For the text-containing cell, return its midpoint in [x, y] coordinate format. 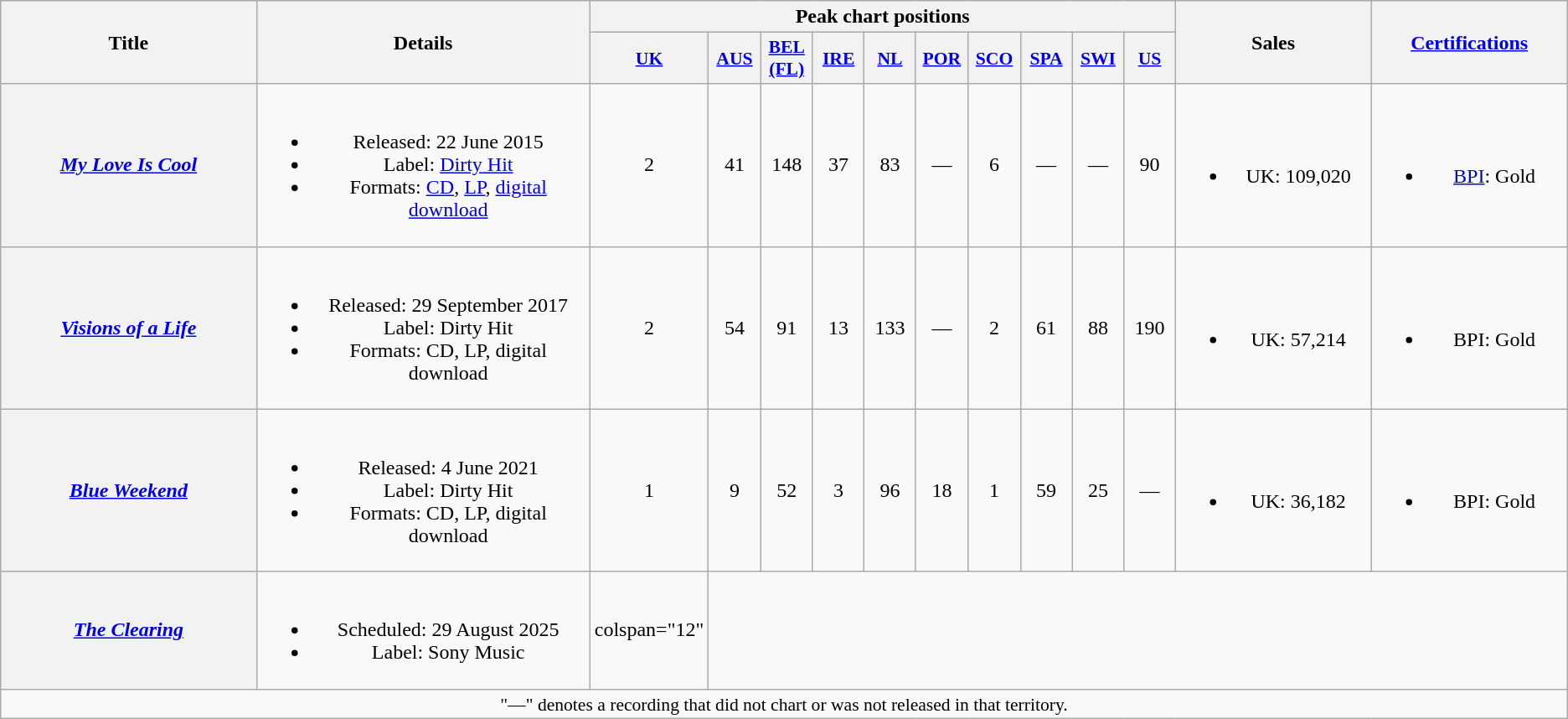
37 [838, 165]
96 [890, 490]
The Clearing [129, 630]
148 [787, 165]
SCO [994, 59]
61 [1046, 328]
"—" denotes a recording that did not chart or was not released in that territory. [784, 704]
Certifications [1469, 42]
SWI [1098, 59]
25 [1098, 490]
NL [890, 59]
9 [735, 490]
83 [890, 165]
AUS [735, 59]
91 [787, 328]
BEL(FL) [787, 59]
52 [787, 490]
UK [649, 59]
88 [1098, 328]
3 [838, 490]
Title [129, 42]
41 [735, 165]
IRE [838, 59]
SPA [1046, 59]
Released: 29 September 2017Label: Dirty HitFormats: CD, LP, digital download [423, 328]
Peak chart positions [883, 17]
POR [941, 59]
Blue Weekend [129, 490]
colspan="12" [649, 630]
190 [1149, 328]
UK: 36,182 [1273, 490]
6 [994, 165]
13 [838, 328]
133 [890, 328]
59 [1046, 490]
Sales [1273, 42]
54 [735, 328]
Details [423, 42]
US [1149, 59]
18 [941, 490]
90 [1149, 165]
UK: 109,020 [1273, 165]
Released: 22 June 2015Label: Dirty HitFormats: CD, LP, digital download [423, 165]
Released: 4 June 2021Label: Dirty HitFormats: CD, LP, digital download [423, 490]
My Love Is Cool [129, 165]
UK: 57,214 [1273, 328]
Scheduled: 29 August 2025Label: Sony Music [423, 630]
Visions of a Life [129, 328]
